Provide the [X, Y] coordinate of the cell's center where the given text is located.  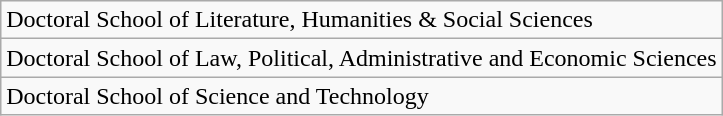
Doctoral School of Literature, Humanities & Social Sciences [362, 20]
Doctoral School of Science and Technology [362, 96]
Doctoral School of Law, Political, Administrative and Economic Sciences [362, 58]
